Provide the (X, Y) coordinate of the cell's center where the given text is located.  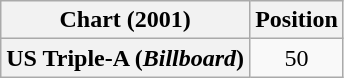
Position (297, 20)
Chart (2001) (126, 20)
US Triple-A (Billboard) (126, 58)
50 (297, 58)
